Output the (x, y) coordinate of the center of the cell containing the given text.  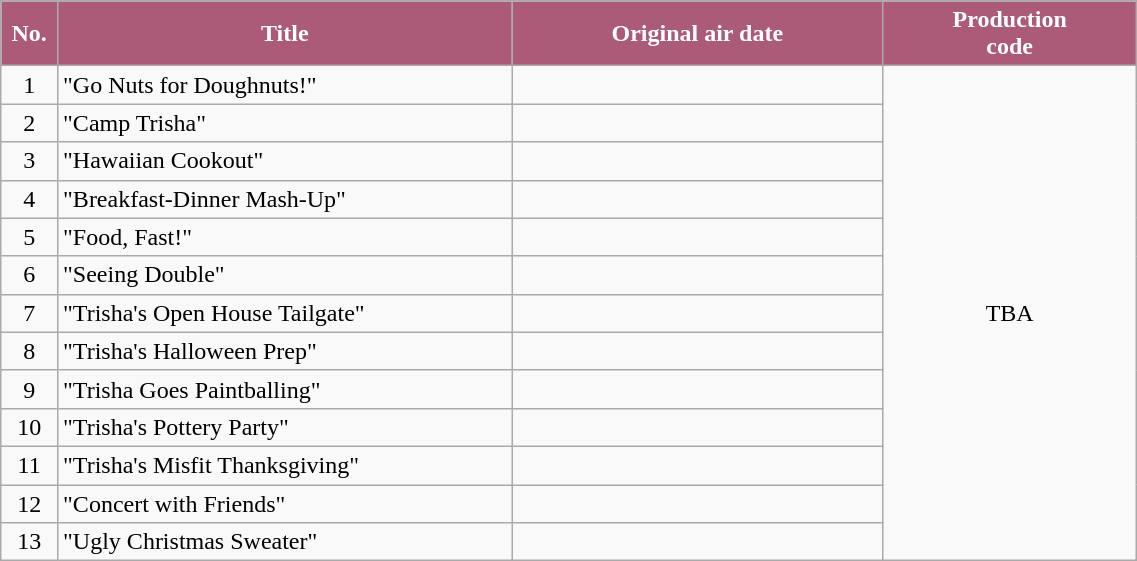
4 (30, 199)
10 (30, 427)
"Trisha's Misfit Thanksgiving" (285, 465)
Original air date (698, 34)
5 (30, 237)
No. (30, 34)
3 (30, 161)
Title (285, 34)
8 (30, 351)
2 (30, 123)
"Trisha's Open House Tailgate" (285, 313)
"Ugly Christmas Sweater" (285, 542)
"Trisha Goes Paintballing" (285, 389)
13 (30, 542)
"Camp Trisha" (285, 123)
7 (30, 313)
"Food, Fast!" (285, 237)
12 (30, 503)
"Hawaiian Cookout" (285, 161)
Productioncode (1010, 34)
"Trisha's Halloween Prep" (285, 351)
11 (30, 465)
TBA (1010, 314)
"Breakfast-Dinner Mash-Up" (285, 199)
"Go Nuts for Doughnuts!" (285, 85)
"Concert with Friends" (285, 503)
9 (30, 389)
1 (30, 85)
"Seeing Double" (285, 275)
6 (30, 275)
"Trisha's Pottery Party" (285, 427)
